Search for the cell housing the specified text and yield its (X, Y) center coordinate. 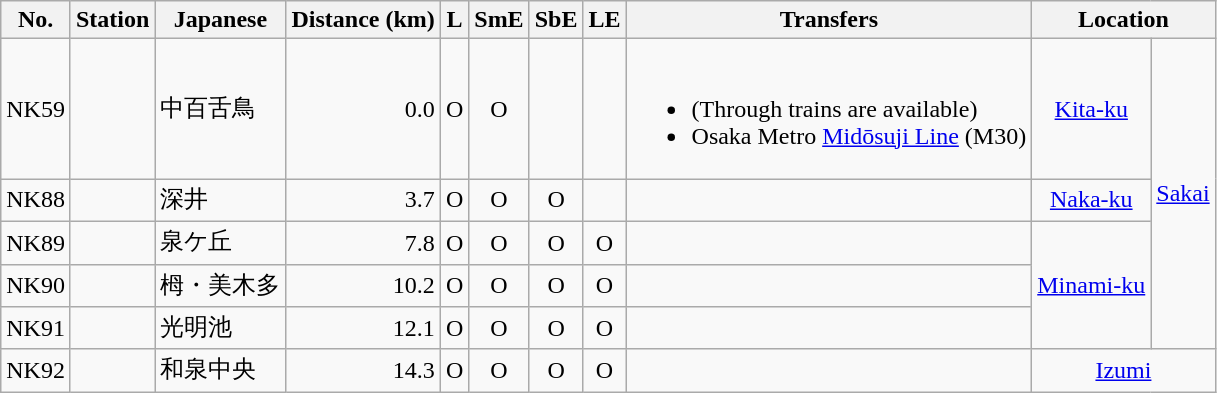
Izumi (1124, 370)
和泉中央 (220, 370)
NK91 (36, 328)
NK90 (36, 286)
Sakai (1183, 194)
No. (36, 20)
中百舌鳥 (220, 109)
Kita-ku (1092, 109)
栂・美木多 (220, 286)
NK89 (36, 242)
Station (112, 20)
Minami-ku (1092, 285)
10.2 (363, 286)
泉ケ丘 (220, 242)
NK92 (36, 370)
深井 (220, 200)
14.3 (363, 370)
Distance (km) (363, 20)
LE (604, 20)
7.8 (363, 242)
3.7 (363, 200)
Japanese (220, 20)
NK88 (36, 200)
Transfers (829, 20)
SbE (556, 20)
NK59 (36, 109)
(Through trains are available) Osaka Metro Midōsuji Line (M30) (829, 109)
光明池 (220, 328)
SmE (499, 20)
L (454, 20)
12.1 (363, 328)
0.0 (363, 109)
Naka-ku (1092, 200)
Location (1124, 20)
